For the text-containing cell, return its midpoint in [X, Y] coordinate format. 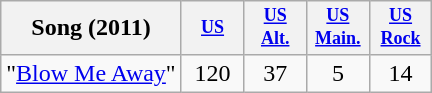
14 [400, 73]
US Rock [400, 28]
37 [276, 73]
US Main. [338, 28]
US [212, 28]
Song (2011) [91, 28]
"Blow Me Away" [91, 73]
120 [212, 73]
US Alt. [276, 28]
5 [338, 73]
